Return (x, y) of the center of cell containing provided text 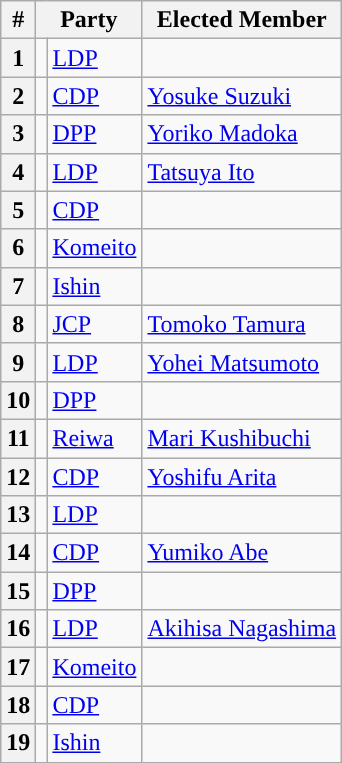
Party (89, 20)
16 (18, 629)
# (18, 20)
Tomoko Tamura (242, 324)
Yoriko Madoka (242, 134)
9 (18, 362)
18 (18, 705)
Reiwa (94, 438)
6 (18, 248)
15 (18, 591)
19 (18, 743)
JCP (94, 324)
4 (18, 172)
1 (18, 58)
12 (18, 477)
5 (18, 210)
Yosuke Suzuki (242, 96)
3 (18, 134)
Tatsuya Ito (242, 172)
Elected Member (242, 20)
8 (18, 324)
Yoshifu Arita (242, 477)
14 (18, 553)
Akihisa Nagashima (242, 629)
Yumiko Abe (242, 553)
10 (18, 400)
2 (18, 96)
11 (18, 438)
Yohei Matsumoto (242, 362)
7 (18, 286)
13 (18, 515)
Mari Kushibuchi (242, 438)
17 (18, 667)
